Identify which cell holds the provided text, then report its [x, y] central coordinate. 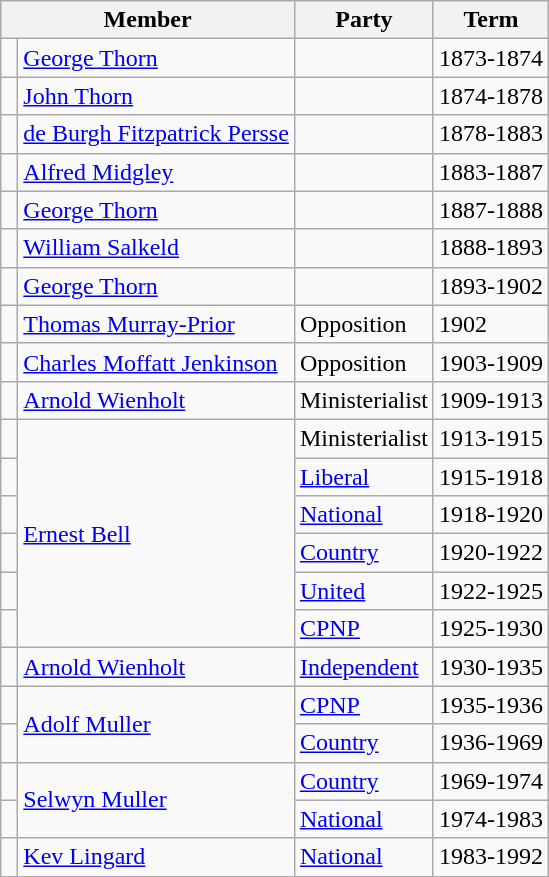
1909-1913 [490, 400]
William Salkeld [156, 248]
1874-1878 [490, 96]
Term [490, 20]
Adolf Muller [156, 724]
John Thorn [156, 96]
1893-1902 [490, 286]
1974-1983 [490, 819]
Kev Lingard [156, 857]
de Burgh Fitzpatrick Persse [156, 134]
1922-1925 [490, 591]
1920-1922 [490, 553]
1936-1969 [490, 743]
Selwyn Muller [156, 800]
1969-1974 [490, 781]
1913-1915 [490, 438]
Thomas Murray-Prior [156, 324]
Party [364, 20]
Liberal [364, 477]
Independent [364, 667]
United [364, 591]
1878-1883 [490, 134]
Ernest Bell [156, 533]
1930-1935 [490, 667]
1903-1909 [490, 362]
1918-1920 [490, 515]
Alfred Midgley [156, 172]
1888-1893 [490, 248]
1915-1918 [490, 477]
Member [148, 20]
1902 [490, 324]
1925-1930 [490, 629]
1887-1888 [490, 210]
1983-1992 [490, 857]
1873-1874 [490, 58]
1883-1887 [490, 172]
Charles Moffatt Jenkinson [156, 362]
1935-1936 [490, 705]
